Locate the cell with the specified text and output its (x, y) center coordinate. 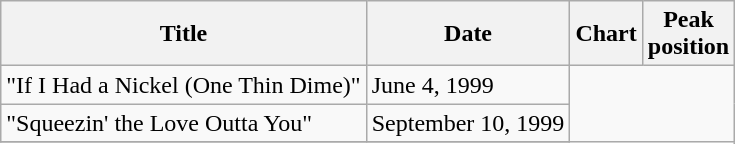
Title (184, 34)
"If I Had a Nickel (One Thin Dime)" (184, 85)
June 4, 1999 (468, 85)
Peakposition (688, 34)
"Squeezin' the Love Outta You" (184, 123)
Chart (606, 34)
Date (468, 34)
September 10, 1999 (468, 123)
